Pinpoint the cell where the given text exists, returning its [x, y] midpoint coordinate. 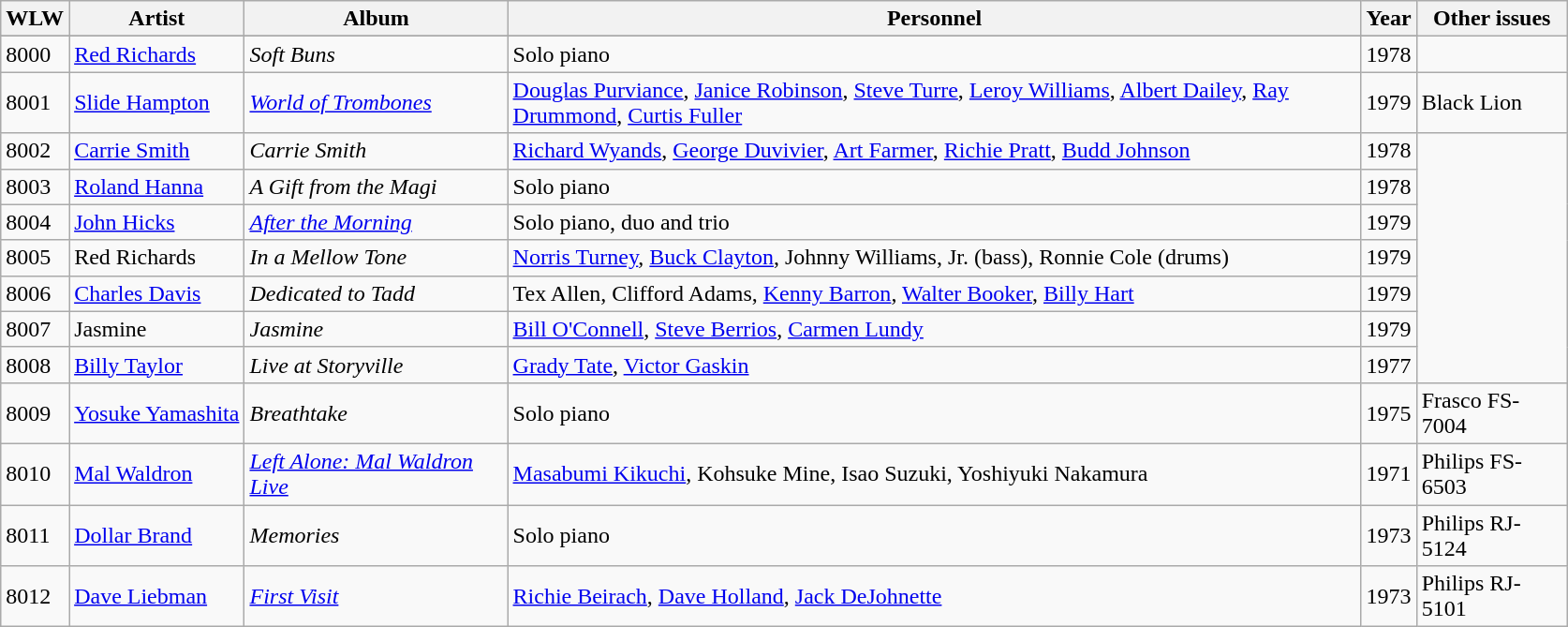
8011 [36, 534]
Artist [157, 19]
8005 [36, 258]
8007 [36, 329]
Personnel [935, 19]
A Gift from the Magi [377, 187]
1971 [1388, 474]
Breathtake [377, 412]
Soft Buns [377, 54]
Left Alone: Mal Waldron Live [377, 474]
1975 [1388, 412]
Album [377, 19]
8012 [36, 596]
WLW [36, 19]
John Hicks [157, 222]
Masabumi Kikuchi, Kohsuke Mine, Isao Suzuki, Yoshiyuki Nakamura [935, 474]
Charles Davis [157, 293]
Yosuke Yamashita [157, 412]
Norris Turney, Buck Clayton, Johnny Williams, Jr. (bass), Ronnie Cole (drums) [935, 258]
Philips RJ-5101 [1491, 596]
In a Mellow Tone [377, 258]
Live at Storyville [377, 365]
8000 [36, 54]
8008 [36, 365]
Dollar Brand [157, 534]
Mal Waldron [157, 474]
8006 [36, 293]
Bill O'Connell, Steve Berrios, Carmen Lundy [935, 329]
8001 [36, 103]
Tex Allen, Clifford Adams, Kenny Barron, Walter Booker, Billy Hart [935, 293]
Grady Tate, Victor Gaskin [935, 365]
Richie Beirach, Dave Holland, Jack DeJohnette [935, 596]
Dedicated to Tadd [377, 293]
Douglas Purviance, Janice Robinson, Steve Turre, Leroy Williams, Albert Dailey, Ray Drummond, Curtis Fuller [935, 103]
8002 [36, 151]
Slide Hampton [157, 103]
Year [1388, 19]
Other issues [1491, 19]
Black Lion [1491, 103]
Billy Taylor [157, 365]
Memories [377, 534]
Philips FS-6503 [1491, 474]
Solo piano, duo and trio [935, 222]
8004 [36, 222]
Frasco FS-7004 [1491, 412]
8003 [36, 187]
Philips RJ-5124 [1491, 534]
World of Trombones [377, 103]
Dave Liebman [157, 596]
After the Morning [377, 222]
First Visit [377, 596]
Roland Hanna [157, 187]
1977 [1388, 365]
Richard Wyands, George Duvivier, Art Farmer, Richie Pratt, Budd Johnson [935, 151]
8010 [36, 474]
8009 [36, 412]
